Search for the cell housing the specified text and yield its (X, Y) center coordinate. 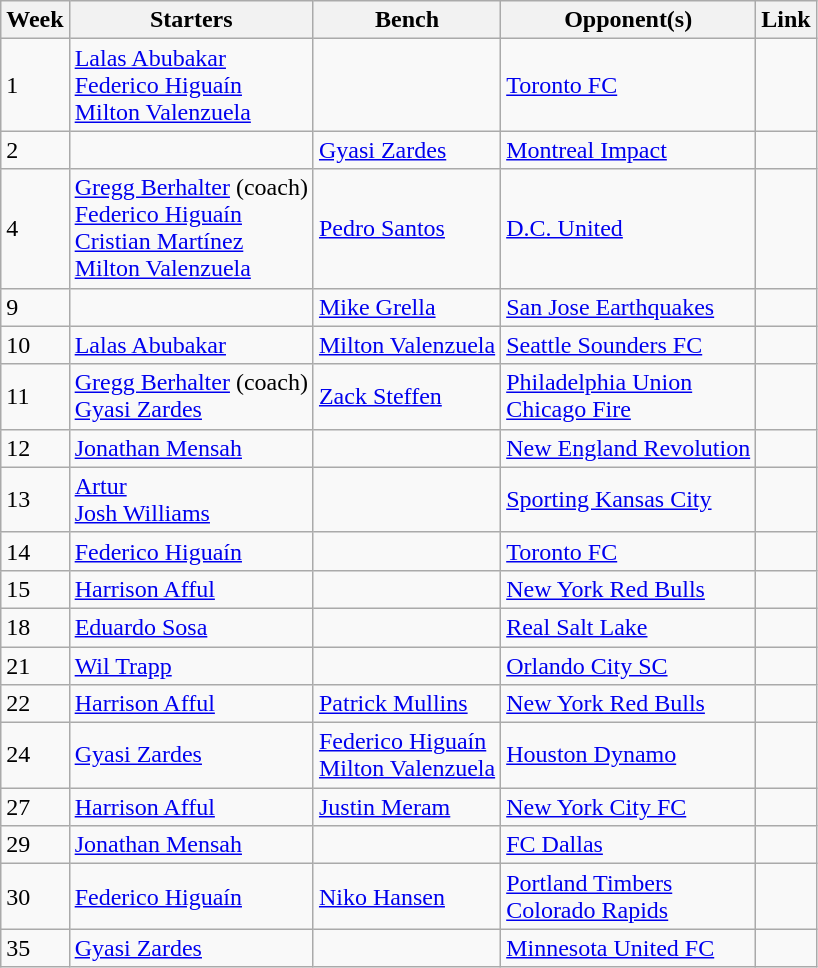
9 (35, 307)
30 (35, 896)
Mike Grella (406, 307)
Pedro Santos (406, 228)
13 (35, 500)
12 (35, 448)
Bench (406, 20)
14 (35, 551)
Week (35, 20)
Link (786, 20)
Lalas Abubakar Federico Higuaín Milton Valenzuela (191, 85)
Lalas Abubakar (191, 345)
Artur Josh Williams (191, 500)
Montreal Impact (628, 150)
10 (35, 345)
Philadelphia Union Chicago Fire (628, 396)
New England Revolution (628, 448)
1 (35, 85)
11 (35, 396)
Opponent(s) (628, 20)
Gregg Berhalter (coach) Gyasi Zardes (191, 396)
4 (35, 228)
Portland Timbers Colorado Rapids (628, 896)
Justin Meram (406, 807)
FC Dallas (628, 845)
18 (35, 627)
15 (35, 589)
Real Salt Lake (628, 627)
D.C. United (628, 228)
Houston Dynamo (628, 756)
Minnesota United FC (628, 948)
35 (35, 948)
Orlando City SC (628, 665)
22 (35, 704)
Sporting Kansas City (628, 500)
29 (35, 845)
Seattle Sounders FC (628, 345)
Wil Trapp (191, 665)
Zack Steffen (406, 396)
New York City FC (628, 807)
Patrick Mullins (406, 704)
2 (35, 150)
Eduardo Sosa (191, 627)
21 (35, 665)
Niko Hansen (406, 896)
San Jose Earthquakes (628, 307)
Federico Higuaín Milton Valenzuela (406, 756)
27 (35, 807)
Milton Valenzuela (406, 345)
24 (35, 756)
Gregg Berhalter (coach) Federico Higuaín Cristian Martínez Milton Valenzuela (191, 228)
Starters (191, 20)
